Output the (x, y) coordinate of the center of the cell containing the given text.  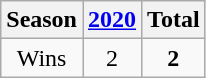
Season (42, 20)
Total (174, 20)
2020 (112, 20)
Wins (42, 58)
